Find where the given text appears and provide that cell's center as [X, Y] coordinate. 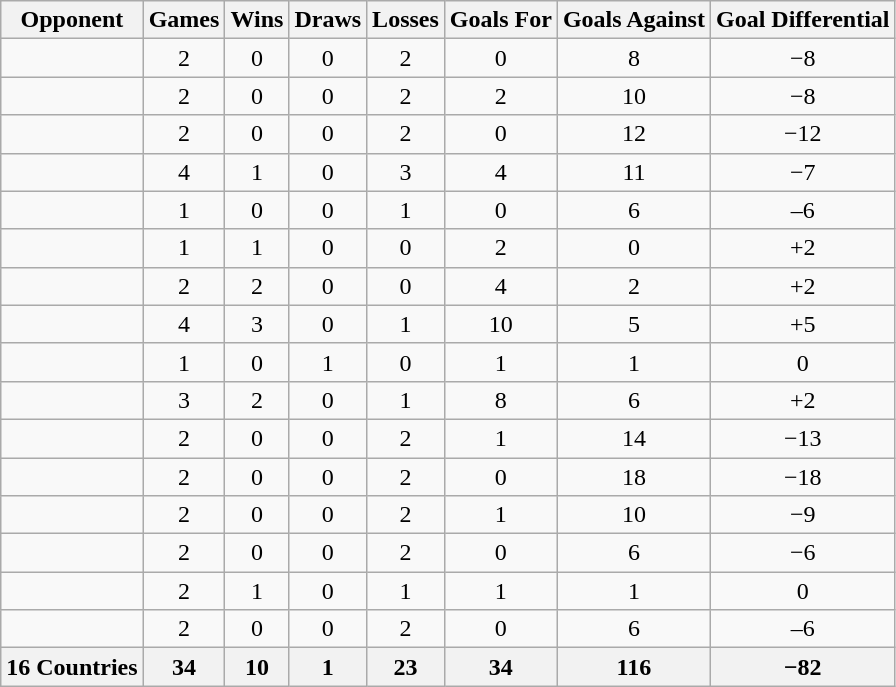
Draws [328, 20]
16 Countries [72, 667]
−13 [802, 438]
18 [634, 477]
Games [184, 20]
5 [634, 324]
Goals Against [634, 20]
14 [634, 438]
−6 [802, 553]
−82 [802, 667]
−12 [802, 134]
+5 [802, 324]
23 [406, 667]
Goals For [500, 20]
12 [634, 134]
−7 [802, 172]
116 [634, 667]
Losses [406, 20]
Opponent [72, 20]
11 [634, 172]
−18 [802, 477]
Goal Differential [802, 20]
−9 [802, 515]
Wins [257, 20]
